Scan for the cell matching the given text and deliver its (X, Y) coordinate at center. 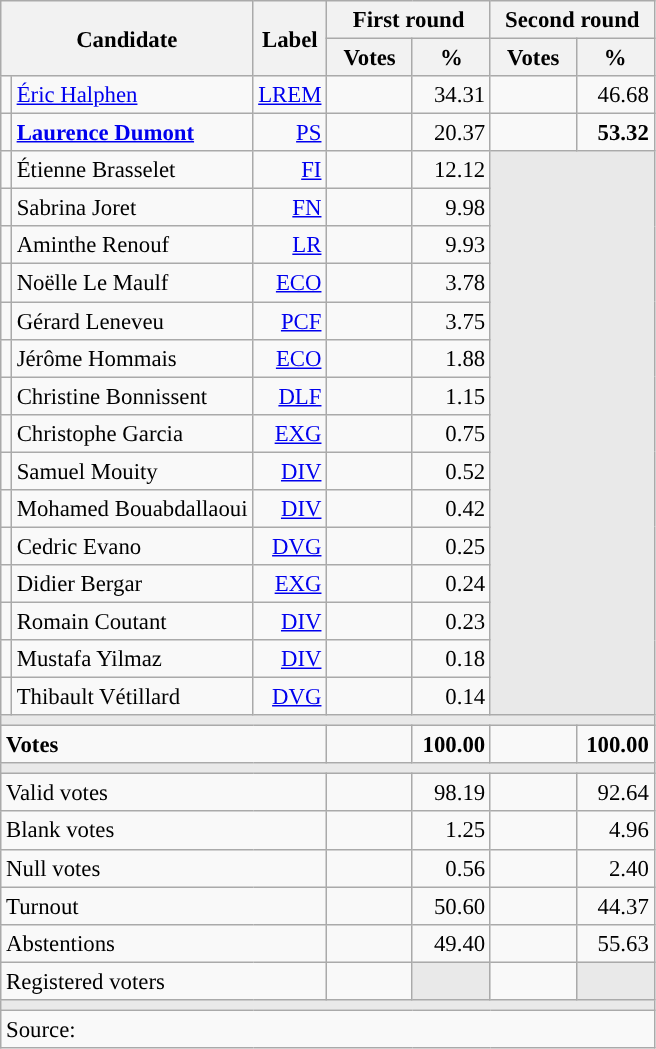
44.37 (615, 906)
Thibault Vétillard (132, 697)
55.63 (615, 943)
0.14 (451, 697)
34.31 (451, 95)
0.52 (451, 471)
Source: (328, 1029)
Turnout (164, 906)
Éric Halphen (132, 95)
98.19 (451, 793)
1.25 (451, 831)
0.23 (451, 621)
9.98 (451, 208)
0.56 (451, 868)
LREM (290, 95)
0.25 (451, 546)
Aminthe Renouf (132, 245)
Valid votes (164, 793)
Jérôme Hommais (132, 358)
Étienne Brasselet (132, 170)
Second round (572, 20)
Candidate (127, 38)
Cedric Evano (132, 546)
Blank votes (164, 831)
50.60 (451, 906)
Abstentions (164, 943)
FI (290, 170)
0.75 (451, 433)
3.75 (451, 321)
12.12 (451, 170)
0.18 (451, 659)
FN (290, 208)
Christophe Garcia (132, 433)
9.93 (451, 245)
1.88 (451, 358)
Sabrina Joret (132, 208)
0.24 (451, 584)
Noëlle Le Maulf (132, 283)
20.37 (451, 133)
Christine Bonnissent (132, 396)
49.40 (451, 943)
46.68 (615, 95)
Mohamed Bouabdallaoui (132, 509)
Gérard Leneveu (132, 321)
Didier Bergar (132, 584)
2.40 (615, 868)
Null votes (164, 868)
LR (290, 245)
53.32 (615, 133)
Laurence Dumont (132, 133)
PS (290, 133)
Registered voters (164, 981)
Mustafa Yilmaz (132, 659)
3.78 (451, 283)
First round (409, 20)
0.42 (451, 509)
PCF (290, 321)
Samuel Mouity (132, 471)
Romain Coutant (132, 621)
DLF (290, 396)
Label (290, 38)
92.64 (615, 793)
4.96 (615, 831)
1.15 (451, 396)
